Scan for the cell matching the given text and deliver its [X, Y] coordinate at center. 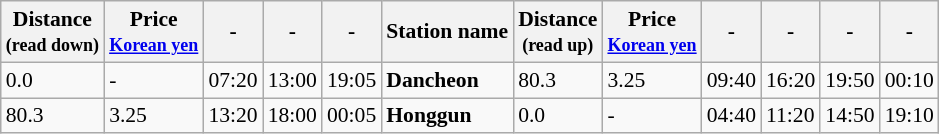
Distance(read up) [558, 32]
13:20 [232, 116]
19:05 [352, 80]
11:20 [790, 116]
Distance(read down) [52, 32]
13:00 [292, 80]
09:40 [732, 80]
Station name [447, 32]
00:05 [352, 116]
19:50 [850, 80]
04:40 [732, 116]
18:00 [292, 116]
14:50 [850, 116]
Dancheon [447, 80]
00:10 [910, 80]
16:20 [790, 80]
19:10 [910, 116]
07:20 [232, 80]
Honggun [447, 116]
